For the text-containing cell, return its midpoint in [x, y] coordinate format. 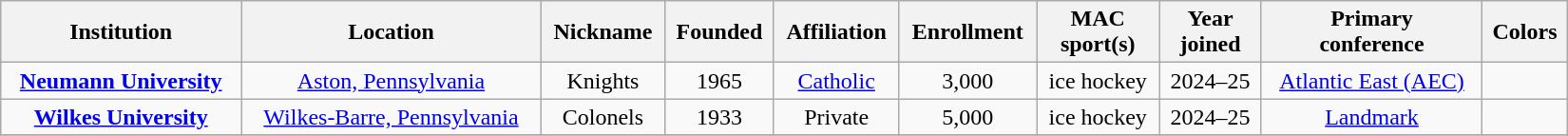
Wilkes University [122, 117]
Catholic [836, 81]
5,000 [967, 117]
MACsport(s) [1099, 32]
Knights [602, 81]
Institution [122, 32]
Wilkes-Barre, Pennsylvania [392, 117]
Colonels [602, 117]
Neumann University [122, 81]
Enrollment [967, 32]
Atlantic East (AEC) [1371, 81]
Founded [718, 32]
Nickname [602, 32]
1933 [718, 117]
Yearjoined [1211, 32]
1965 [718, 81]
Landmark [1371, 117]
Primaryconference [1371, 32]
Aston, Pennsylvania [392, 81]
3,000 [967, 81]
Affiliation [836, 32]
Private [836, 117]
Colors [1524, 32]
Location [392, 32]
